From the cell containing the given text, extract its center point as [x, y] coordinate. 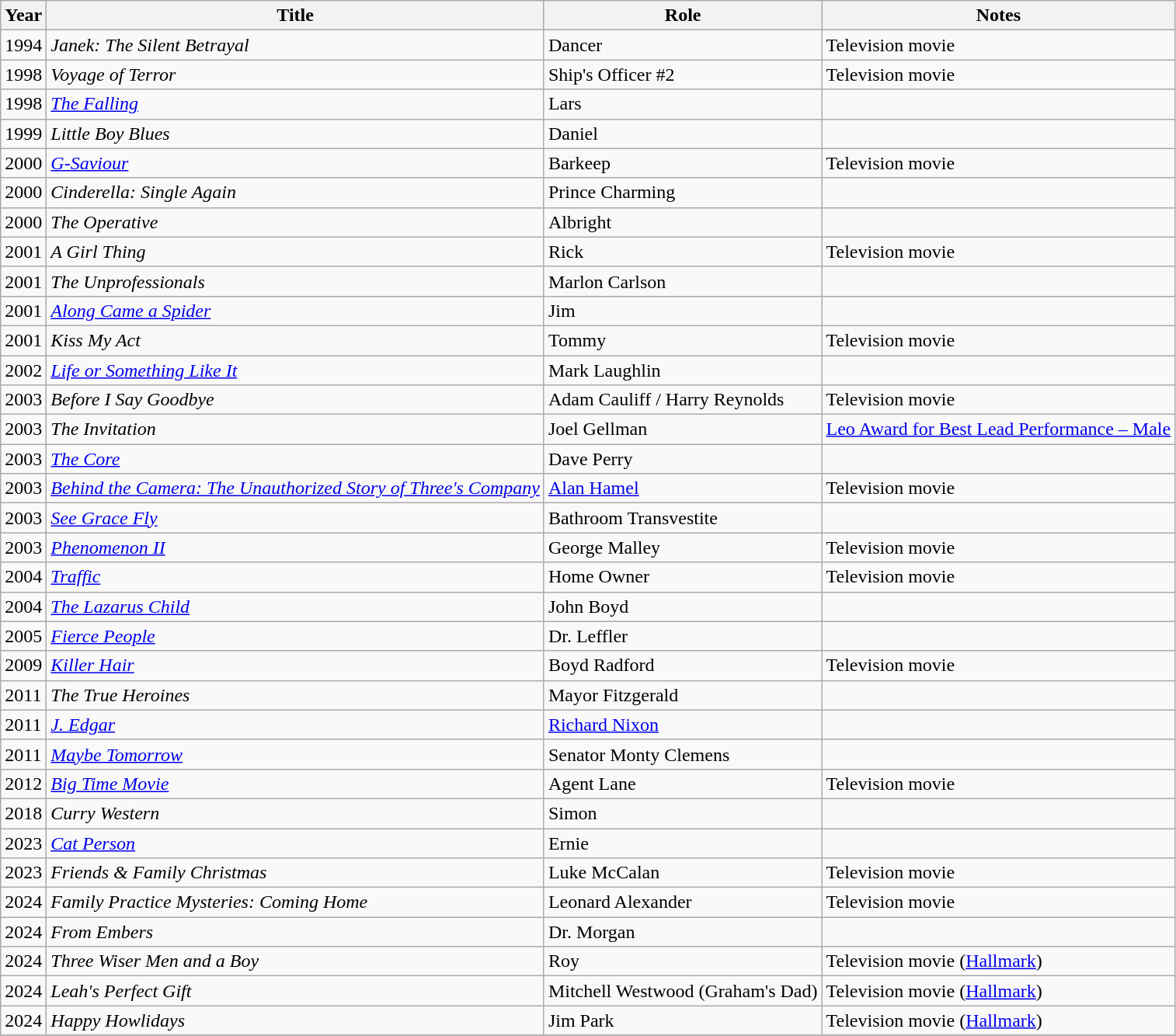
Three Wiser Men and a Boy [295, 961]
2012 [23, 784]
The Operative [295, 222]
Leonard Alexander [683, 902]
2002 [23, 370]
Cinderella: Single Again [295, 193]
Friends & Family Christmas [295, 873]
Rick [683, 252]
Mitchell Westwood (Graham's Dad) [683, 991]
Dr. Leffler [683, 636]
Phenomenon II [295, 548]
Fierce People [295, 636]
Agent Lane [683, 784]
2018 [23, 813]
2005 [23, 636]
Mark Laughlin [683, 370]
J. Edgar [295, 725]
Bathroom Transvestite [683, 518]
Tommy [683, 340]
Traffic [295, 577]
Richard Nixon [683, 725]
Jim [683, 311]
Role [683, 16]
Year [23, 16]
John Boyd [683, 607]
Simon [683, 813]
G-Saviour [295, 163]
Daniel [683, 134]
Cat Person [295, 843]
Lars [683, 104]
2009 [23, 666]
Before I Say Goodbye [295, 400]
From Embers [295, 932]
Maybe Tomorrow [295, 754]
Kiss My Act [295, 340]
Prince Charming [683, 193]
Ship's Officer #2 [683, 75]
The Falling [295, 104]
Notes [999, 16]
1994 [23, 45]
Roy [683, 961]
Little Boy Blues [295, 134]
Joel Gellman [683, 429]
Dave Perry [683, 459]
Senator Monty Clemens [683, 754]
Barkeep [683, 163]
Along Came a Spider [295, 311]
Boyd Radford [683, 666]
Jim Park [683, 1020]
Luke McCalan [683, 873]
Voyage of Terror [295, 75]
The Unprofessionals [295, 281]
Mayor Fitzgerald [683, 695]
Killer Hair [295, 666]
Behind the Camera: The Unauthorized Story of Three's Company [295, 488]
Home Owner [683, 577]
George Malley [683, 548]
Marlon Carlson [683, 281]
Big Time Movie [295, 784]
Dr. Morgan [683, 932]
The Invitation [295, 429]
Family Practice Mysteries: Coming Home [295, 902]
The True Heroines [295, 695]
Ernie [683, 843]
Life or Something Like It [295, 370]
Adam Cauliff / Harry Reynolds [683, 400]
Curry Western [295, 813]
1999 [23, 134]
Leo Award for Best Lead Performance – Male [999, 429]
Alan Hamel [683, 488]
Leah's Perfect Gift [295, 991]
Janek: The Silent Betrayal [295, 45]
A Girl Thing [295, 252]
Title [295, 16]
The Core [295, 459]
Albright [683, 222]
See Grace Fly [295, 518]
The Lazarus Child [295, 607]
Dancer [683, 45]
Happy Howlidays [295, 1020]
